Output the (X, Y) coordinate of the center of the cell containing the given text.  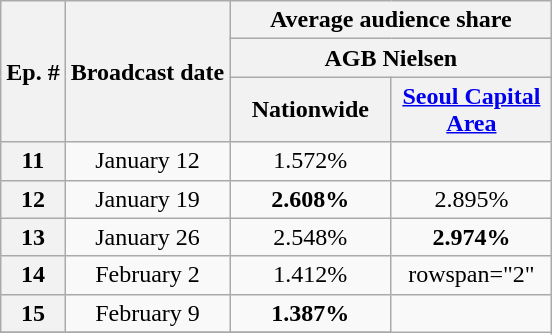
15 (33, 313)
13 (33, 237)
AGB Nielsen (391, 58)
2.895% (472, 199)
January 19 (148, 199)
2.974% (472, 237)
Broadcast date (148, 72)
2.548% (310, 237)
February 2 (148, 275)
Seoul Capital Area (472, 110)
Ep. # (33, 72)
February 9 (148, 313)
1.572% (310, 161)
rowspan="2" (472, 275)
14 (33, 275)
Nationwide (310, 110)
1.387% (310, 313)
12 (33, 199)
January 12 (148, 161)
11 (33, 161)
January 26 (148, 237)
1.412% (310, 275)
2.608% (310, 199)
Average audience share (391, 20)
